Identify which cell holds the provided text, then report its (X, Y) central coordinate. 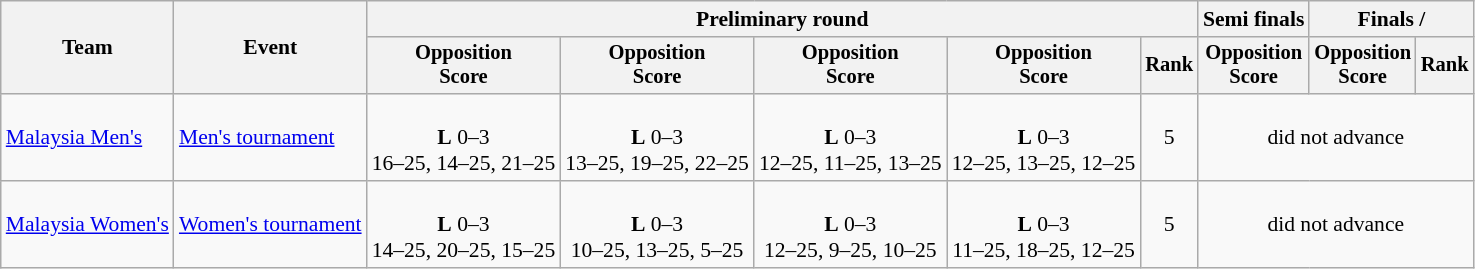
L 0–3 11–25, 18–25, 12–25 (1044, 224)
L 0–3 12–25, 13–25, 12–25 (1044, 138)
Women's tournament (270, 224)
L 0–3 16–25, 14–25, 21–25 (464, 138)
Event (270, 48)
L 0–3 12–25, 9–25, 10–25 (850, 224)
Men's tournament (270, 138)
L 0–3 10–25, 13–25, 5–25 (657, 224)
Semi finals (1254, 19)
Malaysia Men's (88, 138)
Preliminary round (782, 19)
L 0–3 12–25, 11–25, 13–25 (850, 138)
L 0–3 14–25, 20–25, 15–25 (464, 224)
Team (88, 48)
L 0–3 13–25, 19–25, 22–25 (657, 138)
Malaysia Women's (88, 224)
Finals / (1391, 19)
